Determine the (x, y) coordinate at the center of the cell enclosing the given text.  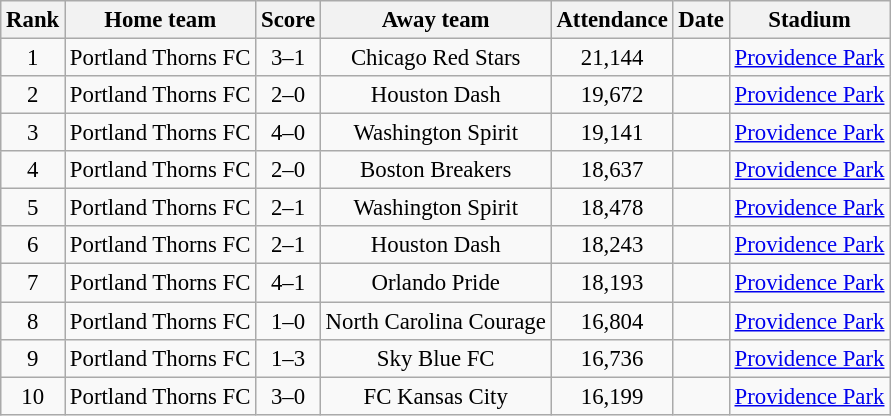
4–1 (288, 283)
18,193 (612, 283)
Stadium (810, 20)
Attendance (612, 20)
21,144 (612, 58)
3 (33, 133)
16,736 (612, 358)
16,804 (612, 321)
Date (701, 20)
18,243 (612, 245)
4–0 (288, 133)
3–0 (288, 396)
18,637 (612, 170)
North Carolina Courage (436, 321)
1–3 (288, 358)
18,478 (612, 208)
Rank (33, 20)
1–0 (288, 321)
Orlando Pride (436, 283)
Chicago Red Stars (436, 58)
1 (33, 58)
19,141 (612, 133)
9 (33, 358)
5 (33, 208)
2 (33, 95)
FC Kansas City (436, 396)
4 (33, 170)
8 (33, 321)
6 (33, 245)
3–1 (288, 58)
10 (33, 396)
Score (288, 20)
16,199 (612, 396)
Away team (436, 20)
Boston Breakers (436, 170)
Sky Blue FC (436, 358)
Home team (160, 20)
7 (33, 283)
19,672 (612, 95)
